Scan for the cell matching the given text and deliver its (X, Y) coordinate at center. 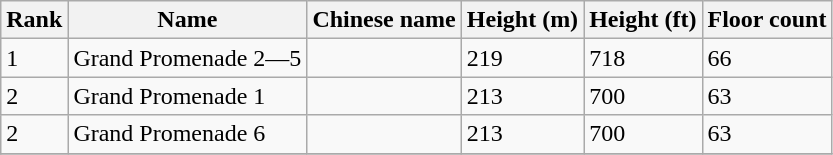
718 (643, 58)
219 (522, 58)
Floor count (767, 20)
66 (767, 58)
Grand Promenade 6 (188, 134)
Grand Promenade 2—5 (188, 58)
Grand Promenade 1 (188, 96)
1 (34, 58)
Rank (34, 20)
Name (188, 20)
Chinese name (384, 20)
Height (ft) (643, 20)
Height (m) (522, 20)
